Return [X, Y] of the center of cell containing provided text 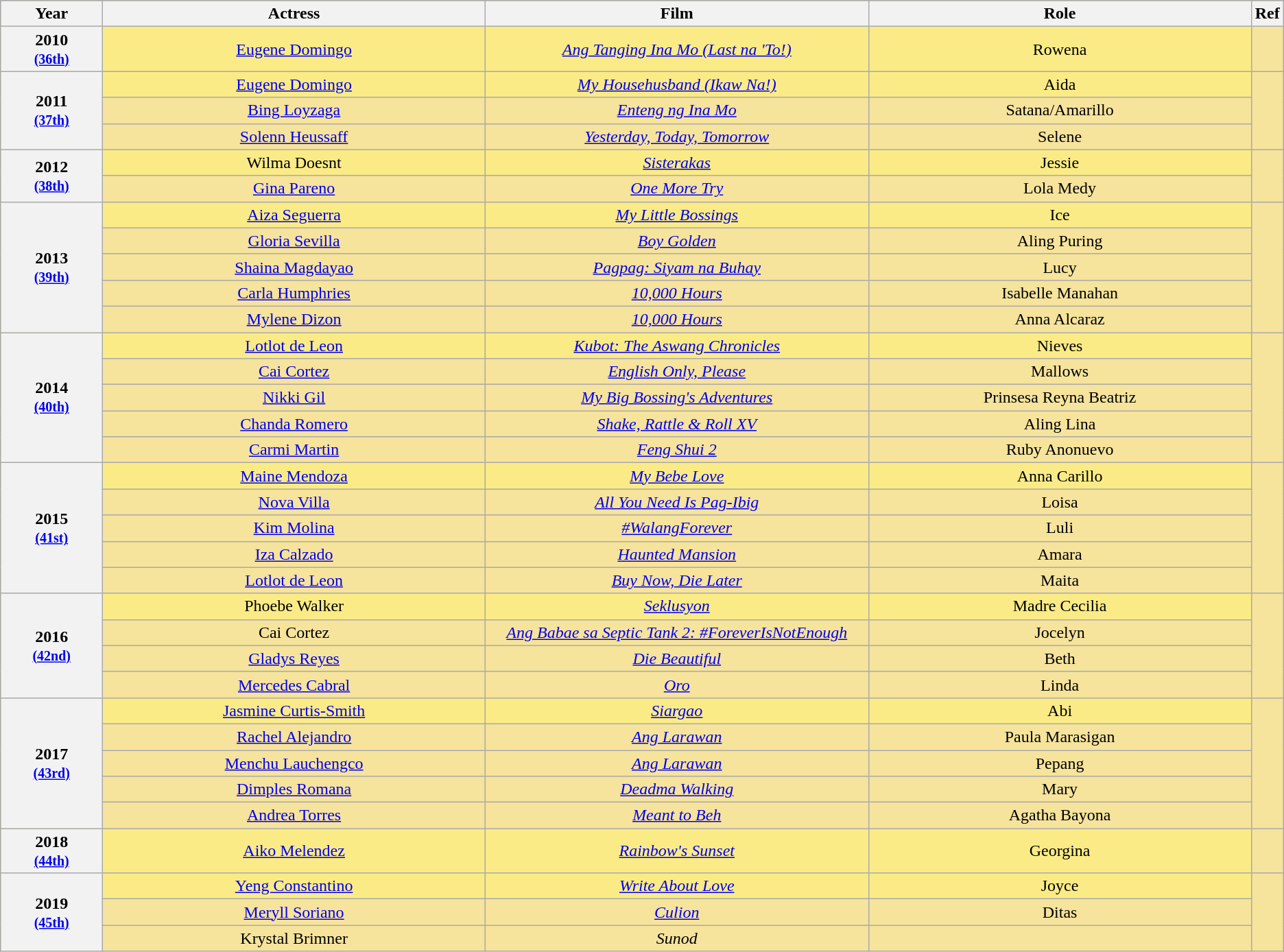
English Only, Please [678, 372]
Haunted Mansion [678, 554]
Beth [1060, 658]
Phoebe Walker [294, 606]
Aiza Seguerra [294, 215]
Kubot: The Aswang Chronicles [678, 345]
Sisterakas [678, 163]
All You Need Is Pag-Ibig [678, 502]
Menchu Lauchengco [294, 763]
Seklusyon [678, 606]
Georgina [1060, 850]
Film [678, 14]
Rachel Alejandro [294, 737]
Dimples Romana [294, 789]
Ice [1060, 215]
Anna Alcaraz [1060, 319]
My Househusband (Ikaw Na!) [678, 84]
Nikki Gil [294, 398]
Nova Villa [294, 502]
Wilma Doesnt [294, 163]
Role [1060, 14]
Aling Puring [1060, 241]
Boy Golden [678, 241]
Maita [1060, 580]
Deadma Walking [678, 789]
Enteng ng Ina Mo [678, 110]
2016 (42nd) [52, 645]
Lola Medy [1060, 189]
Nieves [1060, 345]
Chanda Romero [294, 424]
Ditas [1060, 912]
2015 (41st) [52, 528]
2018 (44th) [52, 850]
2014 (40th) [52, 397]
Linda [1060, 685]
Mary [1060, 789]
Mercedes Cabral [294, 685]
Abi [1060, 711]
Year [52, 14]
Culion [678, 912]
Aida [1060, 84]
Siargao [678, 711]
Jocelyn [1060, 632]
Ruby Anonuevo [1060, 450]
Carla Humphries [294, 293]
Bing Loyzaga [294, 110]
Yesterday, Today, Tomorrow [678, 136]
Luli [1060, 528]
Pepang [1060, 763]
Shake, Rattle & Roll XV [678, 424]
Amara [1060, 554]
Ang Tanging Ina Mo (Last na 'To!) [678, 49]
Rainbow's Sunset [678, 850]
Loisa [1060, 502]
Yeng Constantino [294, 886]
Pagpag: Siyam na Buhay [678, 267]
Madre Cecilia [1060, 606]
Jessie [1060, 163]
One More Try [678, 189]
Die Beautiful [678, 658]
Gladys Reyes [294, 658]
Joyce [1060, 886]
Andrea Torres [294, 816]
2017 (43rd) [52, 763]
Feng Shui 2 [678, 450]
2019 (45th) [52, 912]
Meant to Beh [678, 816]
Ang Babae sa Septic Tank 2: #ForeverIsNotEnough [678, 632]
#WalangForever [678, 528]
Mylene Dizon [294, 319]
2010 (36th) [52, 49]
Mallows [1060, 372]
Agatha Bayona [1060, 816]
Shaina Magdayao [294, 267]
2012 (38th) [52, 176]
Oro [678, 685]
Krystal Brimner [294, 938]
Gina Pareno [294, 189]
My Bebe Love [678, 476]
Jasmine Curtis-Smith [294, 711]
Satana/Amarillo [1060, 110]
Aiko Melendez [294, 850]
Prinsesa Reyna Beatriz [1060, 398]
My Little Bossings [678, 215]
Write About Love [678, 886]
Buy Now, Die Later [678, 580]
Paula Marasigan [1060, 737]
My Big Bossing's Adventures [678, 398]
Maine Mendoza [294, 476]
2011 (37th) [52, 110]
Gloria Sevilla [294, 241]
Rowena [1060, 49]
Actress [294, 14]
Lucy [1060, 267]
Ref [1268, 14]
Iza Calzado [294, 554]
Anna Carillo [1060, 476]
2013 (39th) [52, 267]
Selene [1060, 136]
Meryll Soriano [294, 912]
Carmi Martin [294, 450]
Isabelle Manahan [1060, 293]
Aling Lina [1060, 424]
Solenn Heussaff [294, 136]
Sunod [678, 938]
Kim Molina [294, 528]
